Determine the [X, Y] coordinate at the center of the cell enclosing the given text.  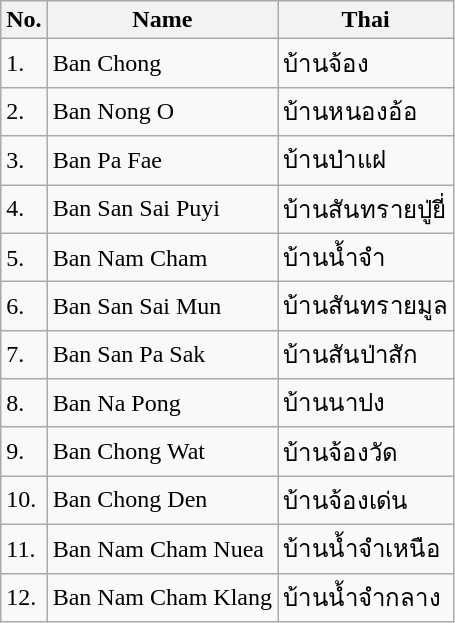
Ban Chong Wat [162, 452]
Ban San Sai Puyi [162, 208]
11. [24, 548]
Ban Pa Fae [162, 160]
บ้านป่าแฝ [366, 160]
Ban Nam Cham [162, 258]
Ban Chong Den [162, 500]
Ban Nam Cham Klang [162, 598]
10. [24, 500]
Ban Na Pong [162, 404]
9. [24, 452]
7. [24, 354]
12. [24, 598]
บ้านจ้องเด่น [366, 500]
บ้านน้ำจำกลาง [366, 598]
บ้านนาปง [366, 404]
Ban San Sai Mun [162, 306]
Ban San Pa Sak [162, 354]
Ban Nong O [162, 112]
5. [24, 258]
1. [24, 64]
Thai [366, 20]
บ้านน้ำจำเหนือ [366, 548]
6. [24, 306]
บ้านหนองอ้อ [366, 112]
Ban Chong [162, 64]
8. [24, 404]
4. [24, 208]
บ้านจ้องวัด [366, 452]
3. [24, 160]
2. [24, 112]
บ้านสันทรายมูล [366, 306]
บ้านน้ำจำ [366, 258]
บ้านสันทรายปู่ยี่ [366, 208]
บ้านสันป่าสัก [366, 354]
Ban Nam Cham Nuea [162, 548]
บ้านจ้อง [366, 64]
No. [24, 20]
Name [162, 20]
